Locate the cell with the specified text and output its (x, y) center coordinate. 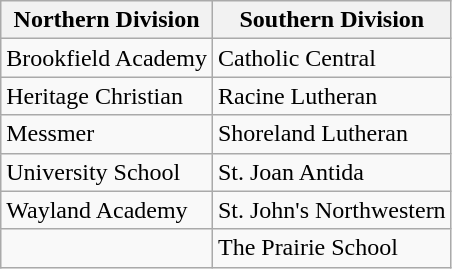
Catholic Central (332, 58)
Wayland Academy (107, 210)
St. Joan Antida (332, 172)
The Prairie School (332, 248)
Heritage Christian (107, 96)
Racine Lutheran (332, 96)
Northern Division (107, 20)
Brookfield Academy (107, 58)
Shoreland Lutheran (332, 134)
University School (107, 172)
St. John's Northwestern (332, 210)
Messmer (107, 134)
Southern Division (332, 20)
